Locate the cell with the specified text and output its (X, Y) center coordinate. 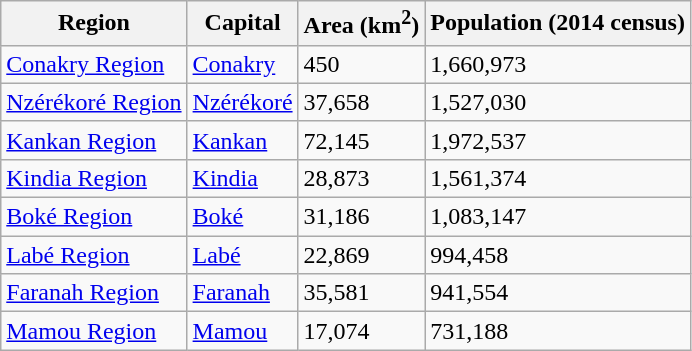
Capital (242, 24)
72,145 (362, 140)
Nzérékoré (242, 102)
Labé Region (94, 255)
Boké Region (94, 217)
Mamou Region (94, 331)
Boké (242, 217)
Faranah (242, 293)
Mamou (242, 331)
Conakry Region (94, 64)
Kankan (242, 140)
1,561,374 (558, 178)
37,658 (362, 102)
1,660,973 (558, 64)
22,869 (362, 255)
Conakry (242, 64)
Nzérékoré Region (94, 102)
731,188 (558, 331)
Kindia (242, 178)
35,581 (362, 293)
450 (362, 64)
994,458 (558, 255)
Kankan Region (94, 140)
Population (2014 census) (558, 24)
Area (km2) (362, 24)
Kindia Region (94, 178)
941,554 (558, 293)
1,527,030 (558, 102)
31,186 (362, 217)
28,873 (362, 178)
1,972,537 (558, 140)
1,083,147 (558, 217)
Faranah Region (94, 293)
17,074 (362, 331)
Region (94, 24)
Labé (242, 255)
